Provide the (X, Y) coordinate of the cell's center where the given text is located.  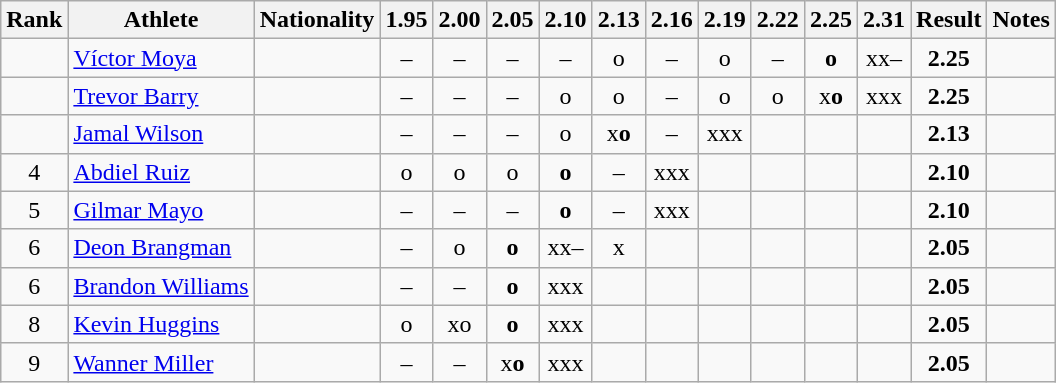
Nationality (317, 20)
2.16 (672, 20)
Brandon Williams (161, 286)
Result (949, 20)
x (618, 248)
8 (34, 324)
9 (34, 362)
Abdiel Ruiz (161, 172)
Víctor Moya (161, 58)
2.31 (884, 20)
2.00 (460, 20)
Notes (1021, 20)
5 (34, 210)
Wanner Miller (161, 362)
2.19 (724, 20)
Gilmar Mayo (161, 210)
Trevor Barry (161, 96)
Deon Brangman (161, 248)
Jamal Wilson (161, 134)
2.22 (778, 20)
Kevin Huggins (161, 324)
Athlete (161, 20)
Rank (34, 20)
4 (34, 172)
1.95 (406, 20)
